Locate the cell with the specified text and output its [X, Y] center coordinate. 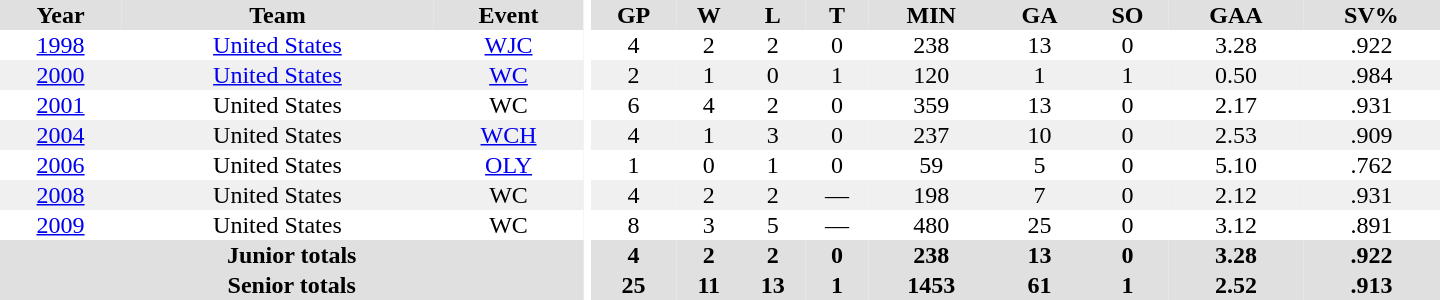
480 [931, 225]
Junior totals [292, 255]
GP [633, 15]
1453 [931, 285]
5.10 [1236, 165]
198 [931, 195]
Senior totals [292, 285]
.913 [1372, 285]
MIN [931, 15]
2.53 [1236, 135]
Team [278, 15]
120 [931, 75]
1998 [60, 45]
SO [1128, 15]
.762 [1372, 165]
SV% [1372, 15]
2004 [60, 135]
.984 [1372, 75]
0.50 [1236, 75]
8 [633, 225]
2009 [60, 225]
Event [509, 15]
OLY [509, 165]
GA [1040, 15]
6 [633, 105]
.909 [1372, 135]
59 [931, 165]
L [773, 15]
11 [709, 285]
2000 [60, 75]
2.52 [1236, 285]
GAA [1236, 15]
WJC [509, 45]
Year [60, 15]
2008 [60, 195]
61 [1040, 285]
.891 [1372, 225]
7 [1040, 195]
2.12 [1236, 195]
W [709, 15]
237 [931, 135]
WCH [509, 135]
3.12 [1236, 225]
359 [931, 105]
10 [1040, 135]
2001 [60, 105]
2006 [60, 165]
2.17 [1236, 105]
T [837, 15]
